Output the (x, y) coordinate of the center of the cell containing the given text.  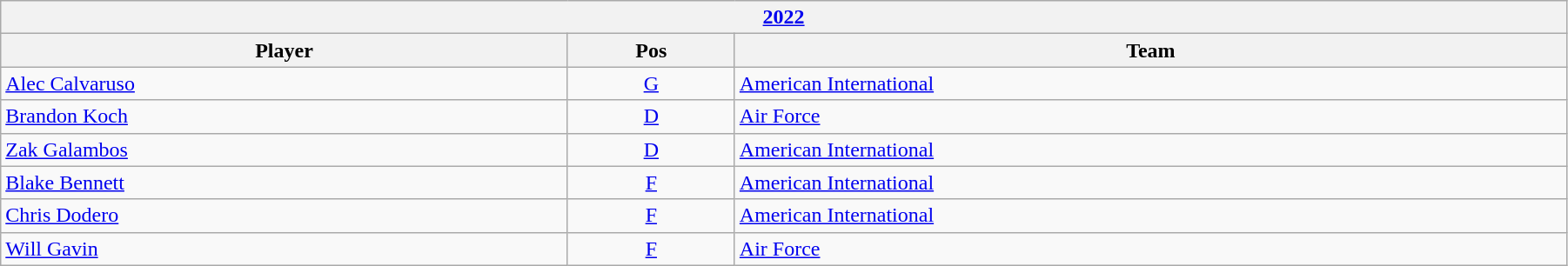
Will Gavin (285, 249)
Team (1150, 50)
Chris Dodero (285, 216)
2022 (784, 17)
Pos (651, 50)
G (651, 83)
Player (285, 50)
Blake Bennett (285, 183)
Alec Calvaruso (285, 83)
Brandon Koch (285, 116)
Zak Galambos (285, 150)
